From the cell containing the given text, extract its center point as (x, y) coordinate. 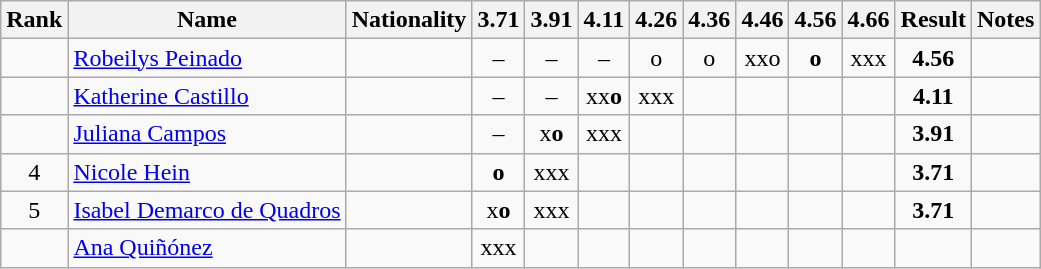
4.46 (762, 20)
4 (34, 172)
Robeilys Peinado (207, 58)
Juliana Campos (207, 134)
4.26 (656, 20)
5 (34, 210)
Nationality (409, 20)
Notes (1005, 20)
Katherine Castillo (207, 96)
4.36 (710, 20)
4.66 (868, 20)
Nicole Hein (207, 172)
Name (207, 20)
Ana Quiñónez (207, 248)
Rank (34, 20)
Result (933, 20)
Isabel Demarco de Quadros (207, 210)
